Identify which cell holds the provided text, then report its (x, y) central coordinate. 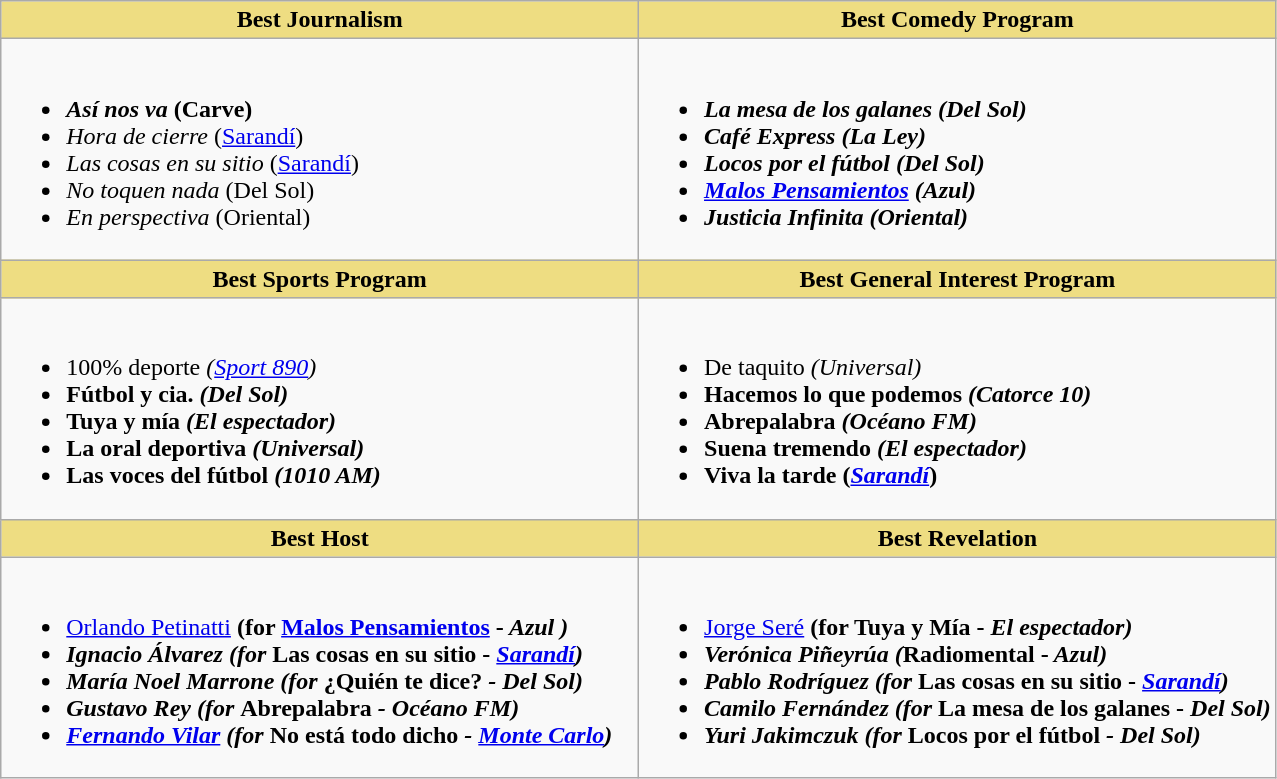
Best Host (320, 538)
Best Revelation (958, 538)
Best Comedy Program (958, 20)
La mesa de los galanes (Del Sol)Café Express (La Ley)Locos por el fútbol (Del Sol)Malos Pensamientos (Azul)Justicia Infinita (Oriental) (958, 150)
Así nos va (Carve)Hora de cierre (Sarandí)Las cosas en su sitio (Sarandí)No toquen nada (Del Sol)En perspectiva (Oriental) (320, 150)
Best Journalism (320, 20)
Best Sports Program (320, 279)
De taquito (Universal)Hacemos lo que podemos (Catorce 10)Abrepalabra (Océano FM)Suena tremendo (El espectador)Viva la tarde (Sarandí) (958, 408)
100% deporte (Sport 890)Fútbol y cia. (Del Sol)Tuya y mía (El espectador)La oral deportiva (Universal)Las voces del fútbol (1010 AM) (320, 408)
Best General Interest Program (958, 279)
